Scan for the cell matching the given text and deliver its [x, y] coordinate at center. 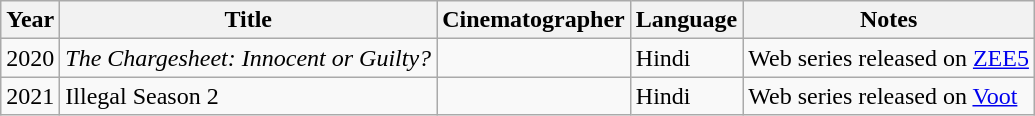
Language [686, 20]
Title [248, 20]
Cinematographer [534, 20]
Web series released on ZEE5 [889, 58]
2020 [30, 58]
Year [30, 20]
Illegal Season 2 [248, 96]
Notes [889, 20]
2021 [30, 96]
Web series released on Voot [889, 96]
The Chargesheet: Innocent or Guilty? [248, 58]
